Determine the [X, Y] coordinate at the center of the cell enclosing the given text.  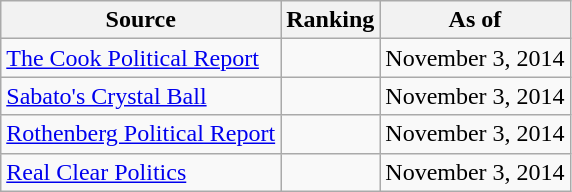
The Cook Political Report [141, 58]
Source [141, 20]
Rothenberg Political Report [141, 134]
As of [475, 20]
Sabato's Crystal Ball [141, 96]
Ranking [330, 20]
Real Clear Politics [141, 172]
